From the cell containing the given text, extract its center point as (x, y) coordinate. 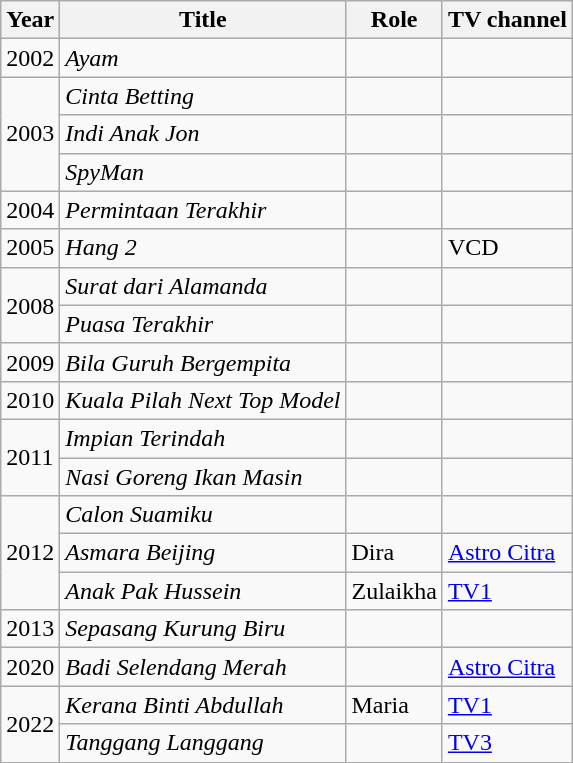
Anak Pak Hussein (203, 591)
Asmara Beijing (203, 553)
Bila Guruh Bergempita (203, 362)
2020 (30, 667)
Cinta Betting (203, 96)
2002 (30, 58)
Tanggang Langgang (203, 743)
2003 (30, 134)
Permintaan Terakhir (203, 210)
Title (203, 20)
Ayam (203, 58)
Indi Anak Jon (203, 134)
TV channel (507, 20)
Hang 2 (203, 248)
Kerana Binti Abdullah (203, 705)
2009 (30, 362)
Maria (394, 705)
Puasa Terakhir (203, 324)
Calon Suamiku (203, 515)
Role (394, 20)
Zulaikha (394, 591)
VCD (507, 248)
2010 (30, 400)
Impian Terindah (203, 438)
2008 (30, 305)
Badi Selendang Merah (203, 667)
Nasi Goreng Ikan Masin (203, 477)
Kuala Pilah Next Top Model (203, 400)
2005 (30, 248)
2013 (30, 629)
2022 (30, 724)
Sepasang Kurung Biru (203, 629)
2012 (30, 553)
2011 (30, 457)
Surat dari Alamanda (203, 286)
Year (30, 20)
TV3 (507, 743)
2004 (30, 210)
Dira (394, 553)
SpyMan (203, 172)
